From the cell containing the given text, extract its center point as [X, Y] coordinate. 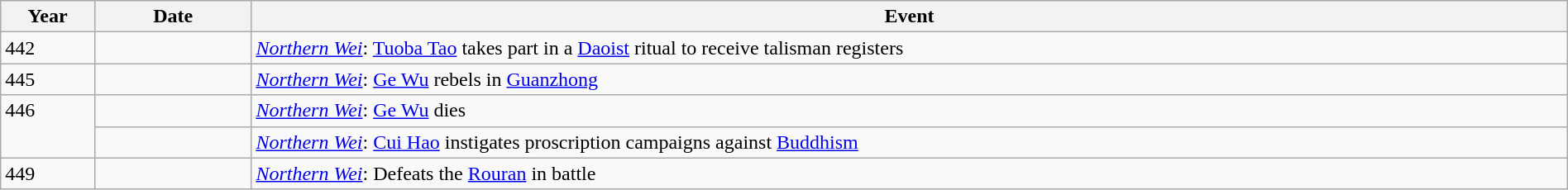
Northern Wei: Ge Wu dies [910, 111]
Year [48, 17]
442 [48, 48]
445 [48, 79]
Event [910, 17]
Northern Wei: Cui Hao instigates proscription campaigns against Buddhism [910, 142]
Northern Wei: Defeats the Rouran in battle [910, 173]
Northern Wei: Tuoba Tao takes part in a Daoist ritual to receive talisman registers [910, 48]
Date [172, 17]
446 [48, 126]
Northern Wei: Ge Wu rebels in Guanzhong [910, 79]
449 [48, 173]
